Return (x, y) of the center of cell containing provided text 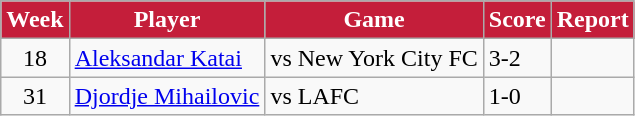
Report (592, 20)
Djordje Mihailovic (167, 96)
vs New York City FC (374, 58)
Week (35, 20)
Game (374, 20)
vs LAFC (374, 96)
18 (35, 58)
1-0 (517, 96)
Player (167, 20)
Aleksandar Katai (167, 58)
3-2 (517, 58)
31 (35, 96)
Score (517, 20)
